Return the (X, Y) coordinate for the center point of the cell that contains the specified text.  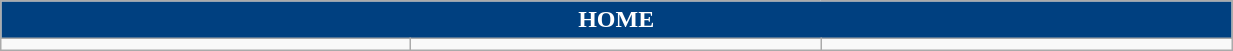
HOME (616, 20)
